For the text-containing cell, return its midpoint in (x, y) coordinate format. 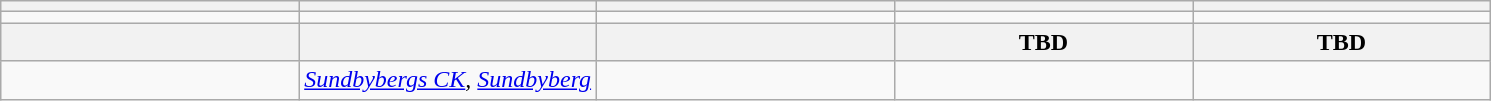
Sundbybergs CK, Sundbyberg (448, 80)
